For the text-containing cell, return its midpoint in [X, Y] coordinate format. 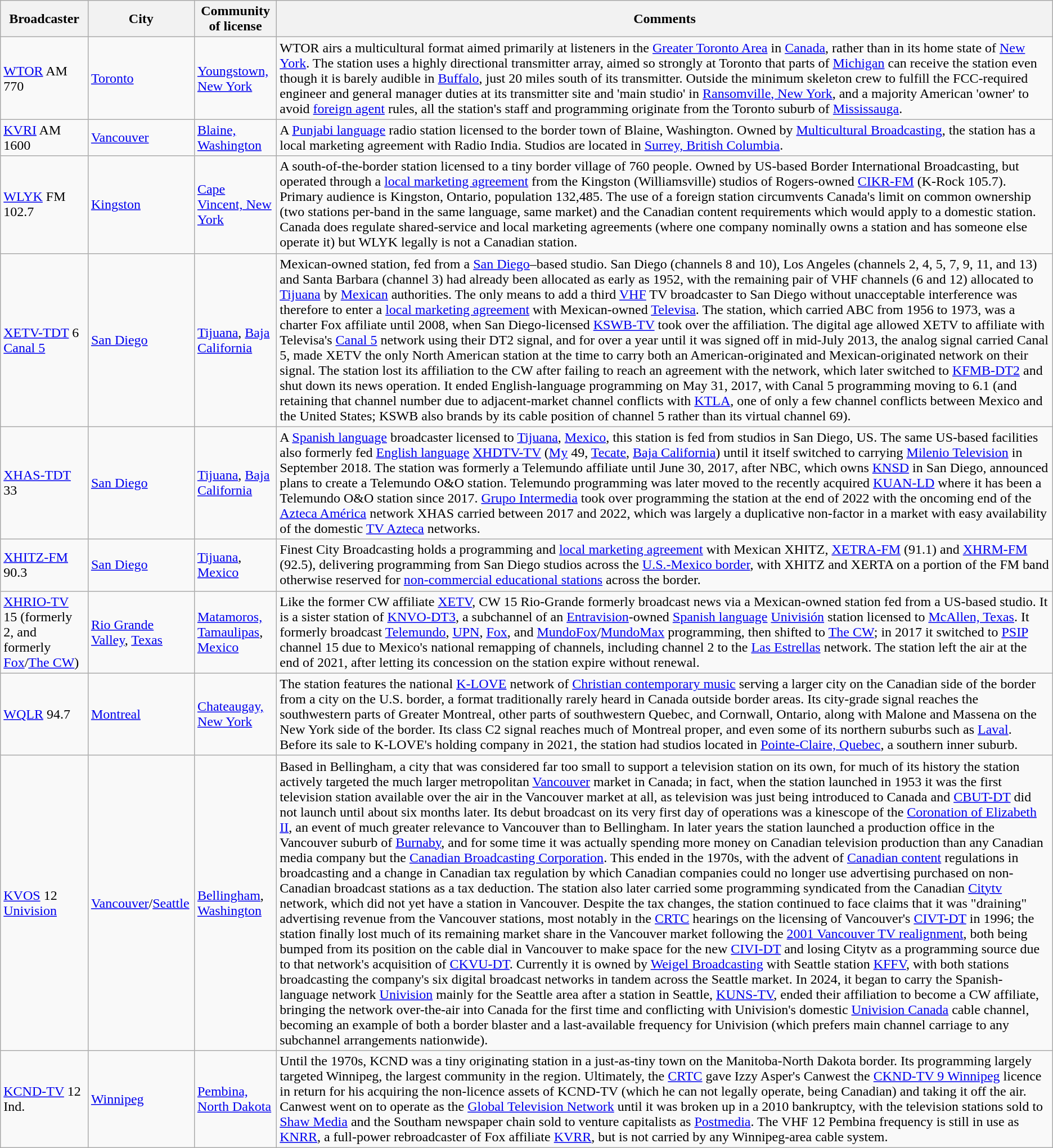
Pembina, North Dakota [235, 1098]
XHAS-TDT 33 [44, 483]
Chateaugay, New York [235, 714]
Tijuana, Mexico [235, 565]
Broadcaster [44, 19]
WLYK FM 102.7 [44, 205]
Community of license [235, 19]
XETV-TDT 6 Canal 5 [44, 340]
KVOS 12 Univision [44, 903]
Winnipeg [141, 1098]
City [141, 19]
WQLR 94.7 [44, 714]
Rio Grande Valley, Texas [141, 632]
Toronto [141, 78]
WTOR AM 770 [44, 78]
Kingston [141, 205]
Comments [665, 19]
Matamoros, Tamaulipas, Mexico [235, 632]
XHRIO-TV 15 (formerly 2, and formerly Fox/The CW) [44, 632]
Youngstown, New York [235, 78]
Bellingham, Washington [235, 903]
Vancouver/Seattle [141, 903]
KCND-TV 12 Ind. [44, 1098]
Montreal [141, 714]
KVRI AM 1600 [44, 137]
XHITZ-FM 90.3 [44, 565]
Cape Vincent, New York [235, 205]
Vancouver [141, 137]
Blaine, Washington [235, 137]
